Provide the [x, y] coordinate of the cell's center where the given text is located.  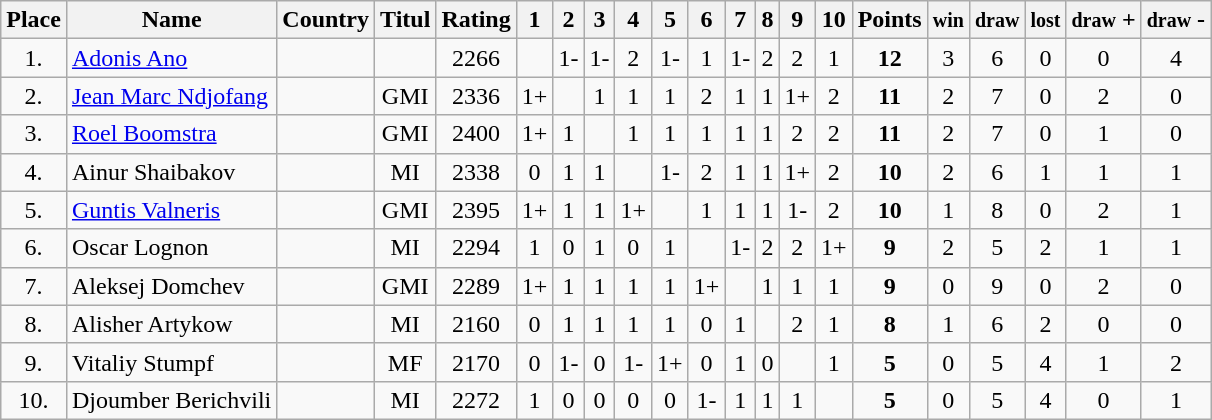
Roel Boomstra [171, 134]
draw + [1104, 20]
Points [890, 20]
lost [1046, 20]
Oscar Lognon [171, 248]
Djoumber Berichvili [171, 400]
1. [34, 58]
Titul [406, 20]
2294 [476, 248]
win [948, 20]
8. [34, 324]
2338 [476, 172]
Place [34, 20]
MF [406, 362]
3. [34, 134]
Adonis Ano [171, 58]
9. [34, 362]
12 [890, 58]
2289 [476, 286]
2. [34, 96]
Country [326, 20]
Guntis Valneris [171, 210]
5. [34, 210]
2272 [476, 400]
Vitaliy Stumpf [171, 362]
Name [171, 20]
2400 [476, 134]
Ainur Shaibakov [171, 172]
2170 [476, 362]
2395 [476, 210]
2160 [476, 324]
Aleksej Domchev [171, 286]
6. [34, 248]
4. [34, 172]
draw - [1176, 20]
draw [997, 20]
Jean Marc Ndjofang [171, 96]
Alisher Artykow [171, 324]
2336 [476, 96]
10. [34, 400]
7. [34, 286]
2266 [476, 58]
Rating [476, 20]
